Scan for the cell matching the given text and deliver its [X, Y] coordinate at center. 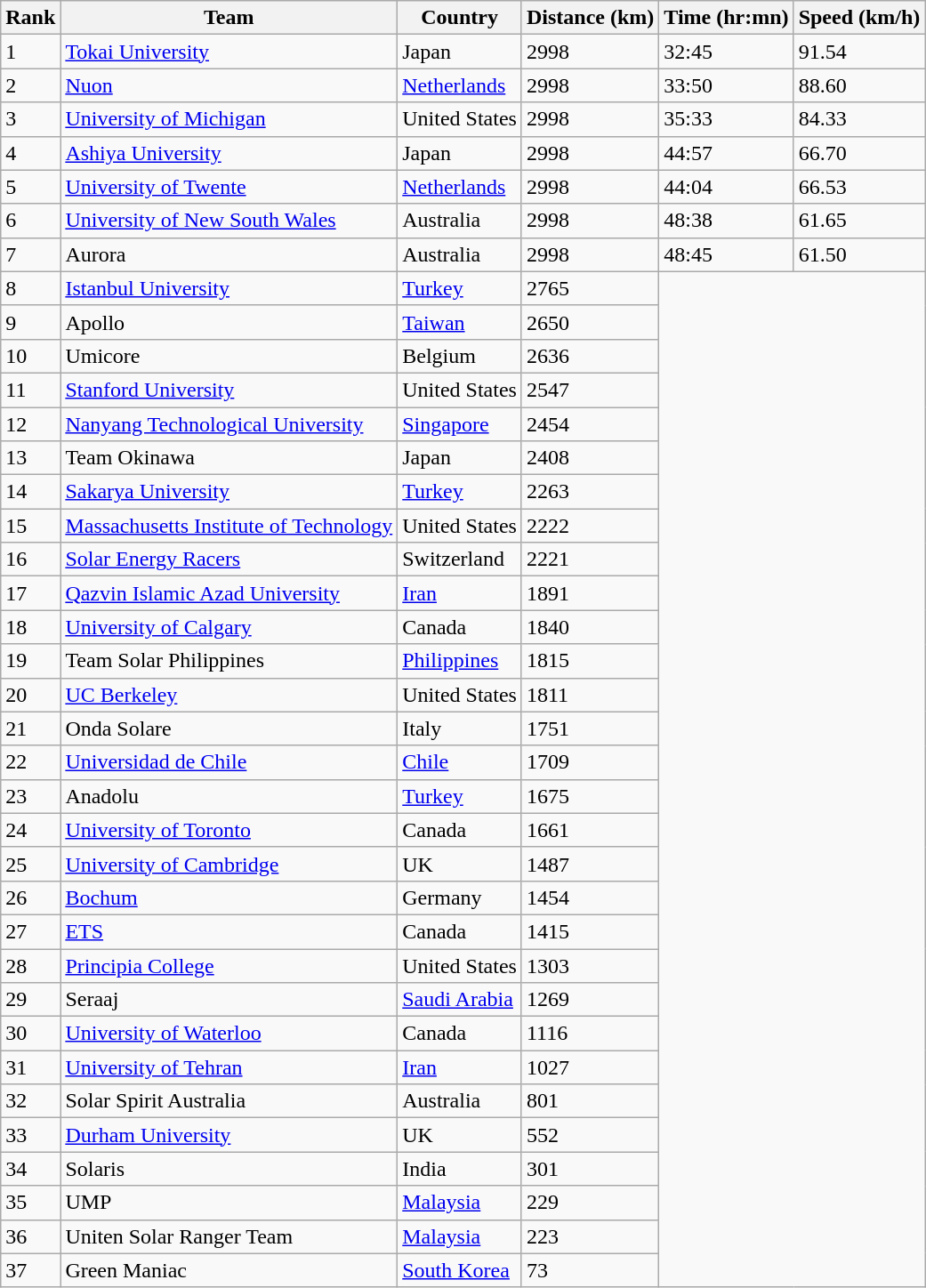
Tokai University [229, 52]
Singapore [460, 424]
66.53 [859, 187]
Massachusetts Institute of Technology [229, 526]
Sakarya University [229, 492]
32:45 [726, 52]
61.65 [859, 221]
27 [30, 931]
44:57 [726, 153]
48:38 [726, 221]
Solar Energy Racers [229, 559]
30 [30, 1034]
9 [30, 322]
26 [30, 898]
32 [30, 1101]
2547 [590, 390]
91.54 [859, 52]
Nuon [229, 85]
29 [30, 1000]
36 [30, 1236]
Philippines [460, 661]
19 [30, 661]
18 [30, 627]
73 [590, 1270]
Taiwan [460, 322]
34 [30, 1169]
Durham University [229, 1135]
Distance (km) [590, 18]
13 [30, 458]
Chile [460, 762]
229 [590, 1203]
2221 [590, 559]
Green Maniac [229, 1270]
Qazvin Islamic Azad University [229, 593]
2650 [590, 322]
1709 [590, 762]
44:04 [726, 187]
Solaris [229, 1169]
31 [30, 1067]
University of Tehran [229, 1067]
Nanyang Technological University [229, 424]
Italy [460, 729]
1840 [590, 627]
84.33 [859, 119]
University of Michigan [229, 119]
Apollo [229, 322]
4 [30, 153]
2408 [590, 458]
88.60 [859, 85]
1415 [590, 931]
1751 [590, 729]
Team Solar Philippines [229, 661]
Germany [460, 898]
1454 [590, 898]
1675 [590, 796]
2454 [590, 424]
2 [30, 85]
1269 [590, 1000]
6 [30, 221]
37 [30, 1270]
1 [30, 52]
28 [30, 965]
South Korea [460, 1270]
University of Calgary [229, 627]
8 [30, 288]
24 [30, 830]
12 [30, 424]
Umicore [229, 356]
21 [30, 729]
Saudi Arabia [460, 1000]
35:33 [726, 119]
Switzerland [460, 559]
Universidad de Chile [229, 762]
Anadolu [229, 796]
UC Berkeley [229, 695]
1303 [590, 965]
Ashiya University [229, 153]
25 [30, 864]
Team Okinawa [229, 458]
Principia College [229, 965]
ETS [229, 931]
22 [30, 762]
17 [30, 593]
61.50 [859, 254]
801 [590, 1101]
301 [590, 1169]
1487 [590, 864]
1661 [590, 830]
UMP [229, 1203]
1811 [590, 695]
10 [30, 356]
Stanford University [229, 390]
1891 [590, 593]
Aurora [229, 254]
66.70 [859, 153]
2765 [590, 288]
20 [30, 695]
Time (hr:mn) [726, 18]
University of Toronto [229, 830]
2222 [590, 526]
University of New South Wales [229, 221]
Onda Solare [229, 729]
1116 [590, 1034]
33 [30, 1135]
Bochum [229, 898]
223 [590, 1236]
11 [30, 390]
3 [30, 119]
Solar Spirit Australia [229, 1101]
5 [30, 187]
2636 [590, 356]
Istanbul University [229, 288]
Belgium [460, 356]
1027 [590, 1067]
552 [590, 1135]
35 [30, 1203]
Rank [30, 18]
15 [30, 526]
Country [460, 18]
India [460, 1169]
University of Twente [229, 187]
2263 [590, 492]
1815 [590, 661]
Seraaj [229, 1000]
23 [30, 796]
University of Waterloo [229, 1034]
University of Cambridge [229, 864]
Speed (km/h) [859, 18]
14 [30, 492]
16 [30, 559]
7 [30, 254]
33:50 [726, 85]
48:45 [726, 254]
Uniten Solar Ranger Team [229, 1236]
Team [229, 18]
